Capture the cell that displays the provided text and extract its [x, y] central coordinate. 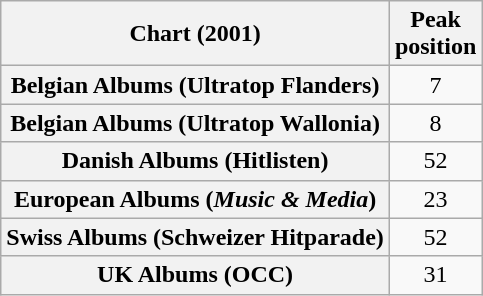
Belgian Albums (Ultratop Wallonia) [196, 123]
Belgian Albums (Ultratop Flanders) [196, 85]
European Albums (Music & Media) [196, 199]
Chart (2001) [196, 34]
Danish Albums (Hitlisten) [196, 161]
Swiss Albums (Schweizer Hitparade) [196, 237]
23 [435, 199]
31 [435, 275]
UK Albums (OCC) [196, 275]
8 [435, 123]
7 [435, 85]
Peakposition [435, 34]
